Output the (x, y) coordinate of the center of the cell containing the given text.  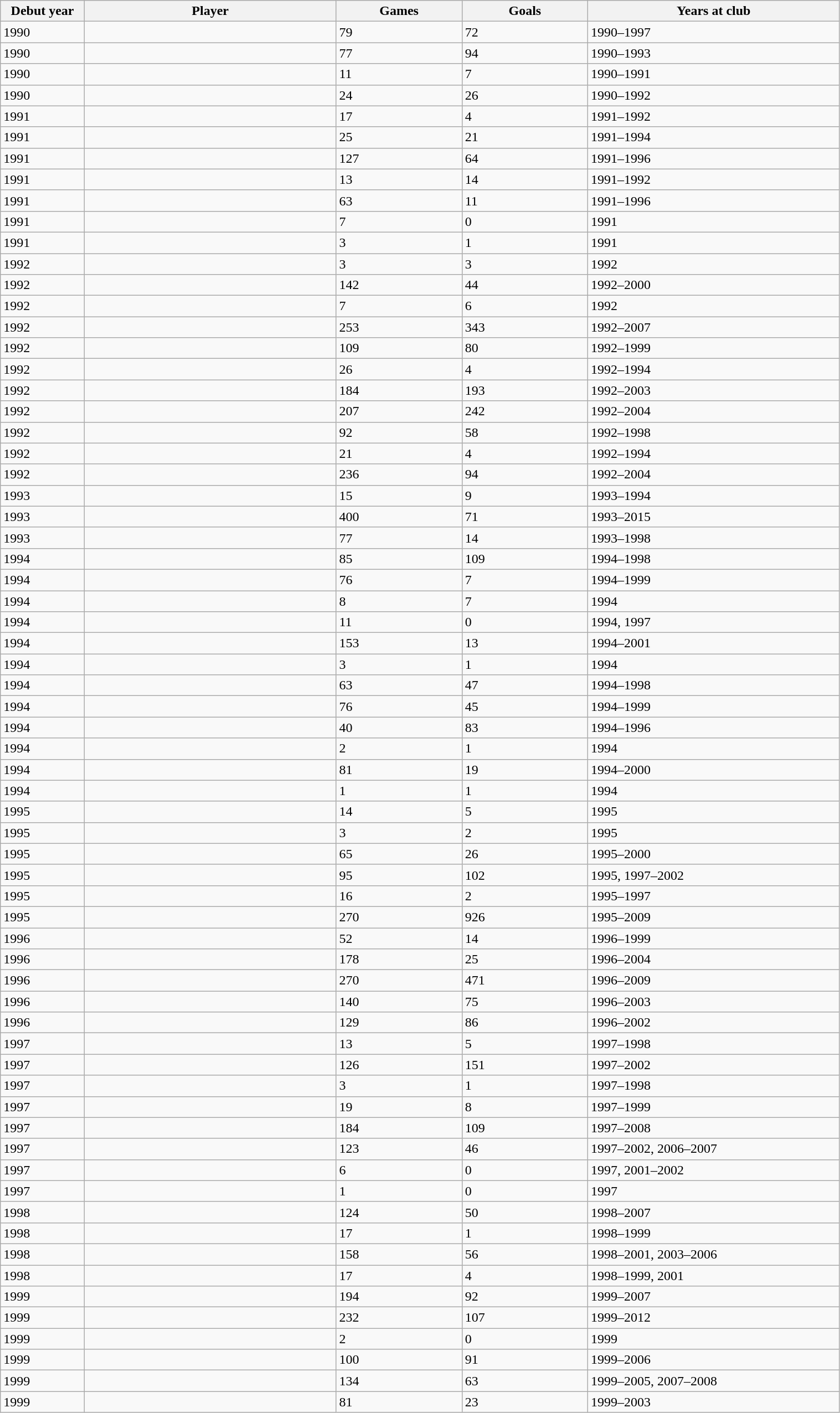
1992–2000 (713, 285)
142 (399, 285)
471 (525, 981)
15 (399, 496)
1996–2002 (713, 1023)
1997–1999 (713, 1107)
72 (525, 32)
Games (399, 11)
1999–2012 (713, 1318)
1994–2001 (713, 643)
58 (525, 432)
65 (399, 854)
64 (525, 158)
1993–2015 (713, 517)
1990–1997 (713, 32)
9 (525, 496)
Years at club (713, 11)
80 (525, 348)
50 (525, 1212)
Debut year (43, 11)
134 (399, 1381)
Player (210, 11)
16 (399, 896)
1992–2003 (713, 390)
126 (399, 1065)
100 (399, 1360)
232 (399, 1318)
47 (525, 685)
85 (399, 559)
343 (525, 327)
1995–1997 (713, 896)
1998–1999 (713, 1233)
194 (399, 1297)
1996–2004 (713, 960)
40 (399, 728)
75 (525, 1002)
56 (525, 1254)
52 (399, 938)
1999–2005, 2007–2008 (713, 1381)
1998–2007 (713, 1212)
123 (399, 1149)
86 (525, 1023)
1998–2001, 2003–2006 (713, 1254)
926 (525, 917)
91 (525, 1360)
153 (399, 643)
1999–2003 (713, 1402)
1997, 2001–2002 (713, 1170)
1997–2002 (713, 1065)
45 (525, 706)
158 (399, 1254)
1994–2000 (713, 770)
102 (525, 875)
1996–2009 (713, 981)
129 (399, 1023)
242 (525, 411)
1990–1993 (713, 53)
1990–1991 (713, 74)
46 (525, 1149)
1995–2000 (713, 854)
24 (399, 95)
193 (525, 390)
71 (525, 517)
1997–2002, 2006–2007 (713, 1149)
1992–2007 (713, 327)
95 (399, 875)
1993–1998 (713, 538)
124 (399, 1212)
1992–1998 (713, 432)
400 (399, 517)
1991–1994 (713, 137)
79 (399, 32)
1995–2009 (713, 917)
151 (525, 1065)
236 (399, 475)
1996–2003 (713, 1002)
1999–2006 (713, 1360)
1997–2008 (713, 1128)
140 (399, 1002)
1995, 1997–2002 (713, 875)
1990–1992 (713, 95)
1996–1999 (713, 938)
1998–1999, 2001 (713, 1275)
1994, 1997 (713, 622)
83 (525, 728)
Goals (525, 11)
1992–1999 (713, 348)
44 (525, 285)
1999–2007 (713, 1297)
178 (399, 960)
253 (399, 327)
1993–1994 (713, 496)
107 (525, 1318)
1994–1996 (713, 728)
207 (399, 411)
127 (399, 158)
23 (525, 1402)
